Find where the given text appears and provide that cell's center as [x, y] coordinate. 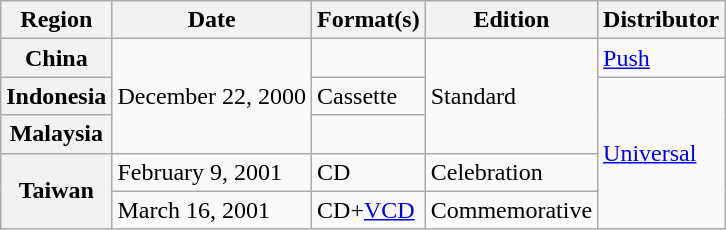
Date [212, 20]
China [56, 58]
Universal [662, 153]
Edition [511, 20]
February 9, 2001 [212, 172]
Region [56, 20]
CD [369, 172]
Malaysia [56, 134]
December 22, 2000 [212, 96]
Distributor [662, 20]
Standard [511, 96]
CD+VCD [369, 210]
Indonesia [56, 96]
Celebration [511, 172]
Push [662, 58]
Format(s) [369, 20]
Taiwan [56, 191]
March 16, 2001 [212, 210]
Commemorative [511, 210]
Cassette [369, 96]
